Return (X, Y) of the center of cell containing provided text 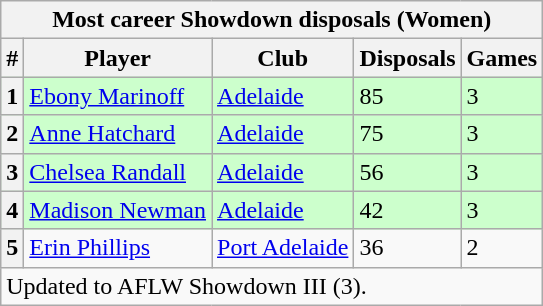
Anne Hatchard (118, 134)
Disposals (408, 58)
Club (283, 58)
Erin Phillips (118, 248)
Chelsea Randall (118, 172)
4 (12, 210)
Ebony Marinoff (118, 96)
Madison Newman (118, 210)
Updated to AFLW Showdown III (3). (272, 286)
Most career Showdown disposals (Women) (272, 20)
Port Adelaide (283, 248)
1 (12, 96)
Games (502, 58)
5 (12, 248)
85 (408, 96)
36 (408, 248)
42 (408, 210)
Player (118, 58)
# (12, 58)
56 (408, 172)
75 (408, 134)
